Output the (X, Y) coordinate of the center of the cell containing the given text.  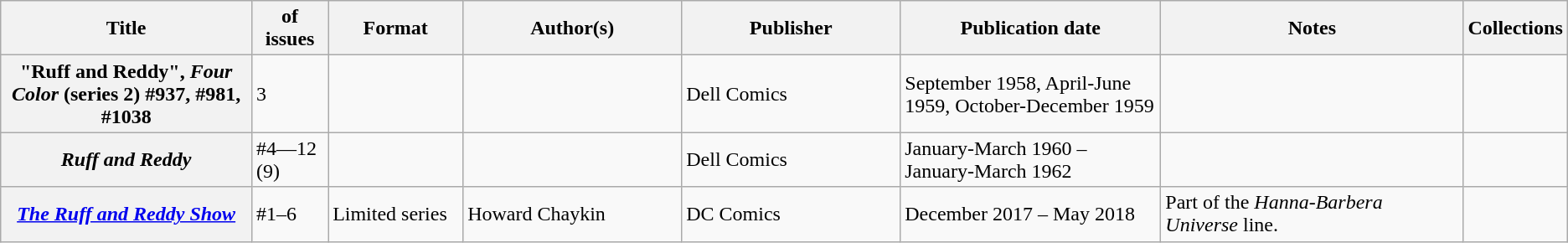
#4—12 (9) (290, 159)
Publisher (791, 28)
Collections (1515, 28)
January-March 1960 – January-March 1962 (1030, 159)
3 (290, 94)
"Ruff and Reddy", Four Color (series 2) #937, #981, #1038 (126, 94)
The Ruff and Reddy Show (126, 215)
Author(s) (573, 28)
Format (395, 28)
Limited series (395, 215)
Part of the Hanna-Barbera Universe line. (1312, 215)
#1–6 (290, 215)
Ruff and Reddy (126, 159)
DC Comics (791, 215)
Notes (1312, 28)
September 1958, April-June 1959, October-December 1959 (1030, 94)
December 2017 – May 2018 (1030, 215)
of issues (290, 28)
Howard Chaykin (573, 215)
Publication date (1030, 28)
Title (126, 28)
